Return the [x, y] coordinate for the center point of the cell that contains the specified text.  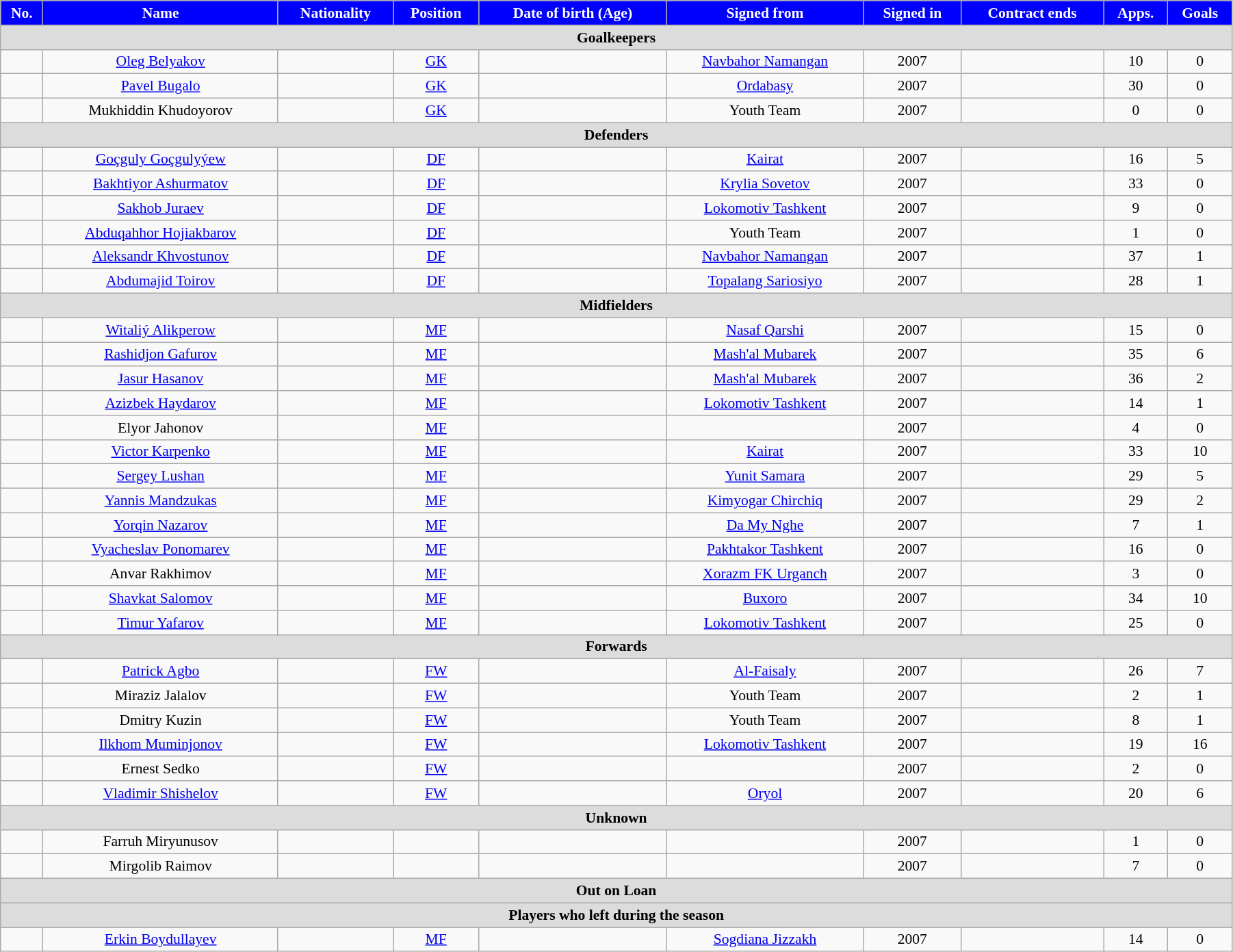
Ernest Sedko [160, 769]
Sogdiana Jizzakh [765, 940]
Ilkhom Muminjonov [160, 745]
Mirgolib Raimov [160, 866]
Players who left during the season [616, 915]
Nationality [335, 13]
Timur Yafarov [160, 623]
Anvar Rakhimov [160, 574]
Signed in [912, 13]
Patrick Agbo [160, 671]
Vladimir Shishelov [160, 793]
Kimyogar Chirchiq [765, 501]
25 [1136, 623]
Farruh Miryunusov [160, 842]
8 [1136, 720]
28 [1136, 281]
Yunit Samara [765, 476]
Shavkat Salomov [160, 598]
Erkin Boydullayev [160, 940]
15 [1136, 330]
Da My Nghe [765, 525]
Aleksandr Khvostunov [160, 257]
20 [1136, 793]
No. [22, 13]
Date of birth (Age) [573, 13]
Jasur Hasanov [160, 379]
9 [1136, 208]
Vyacheslav Ponomarev [160, 550]
Witaliý Alikperow [160, 330]
Position [437, 13]
Yorqin Nazarov [160, 525]
3 [1136, 574]
Oryol [765, 793]
Yannis Mandzukas [160, 501]
Azizbek Haydarov [160, 403]
Contract ends [1032, 13]
Pavel Bugalo [160, 86]
Apps. [1136, 13]
Unknown [616, 818]
34 [1136, 598]
Goals [1200, 13]
Pakhtakor Tashkent [765, 550]
Goalkeepers [616, 38]
30 [1136, 86]
Bakhtiyor Ashurmatov [160, 184]
Abduqahhor Hojiakbarov [160, 233]
Defenders [616, 135]
Sergey Lushan [160, 476]
36 [1136, 379]
Miraziz Jalalov [160, 696]
Out on Loan [616, 891]
Victor Karpenko [160, 452]
Mukhiddin Khudoyorov [160, 111]
Rashidjon Gafurov [160, 355]
Ordabasy [765, 86]
Oleg Belyakov [160, 62]
Buxoro [765, 598]
Midfielders [616, 306]
Al-Faisaly [765, 671]
Xorazm FK Urganch [765, 574]
35 [1136, 355]
Goçguly Goçgulyýew [160, 159]
Signed from [765, 13]
Krylia Sovetov [765, 184]
26 [1136, 671]
Topalang Sariosiyo [765, 281]
Abdumajid Toirov [160, 281]
Sakhob Juraev [160, 208]
Dmitry Kuzin [160, 720]
Nasaf Qarshi [765, 330]
Elyor Jahonov [160, 428]
Forwards [616, 647]
4 [1136, 428]
19 [1136, 745]
37 [1136, 257]
Name [160, 13]
